Pinpoint the cell where the given text exists, returning its [x, y] midpoint coordinate. 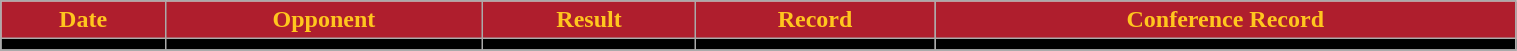
Record [816, 20]
Conference Record [1226, 20]
Date [84, 20]
Result [590, 20]
Opponent [324, 20]
